Search for the cell housing the specified text and yield its [X, Y] center coordinate. 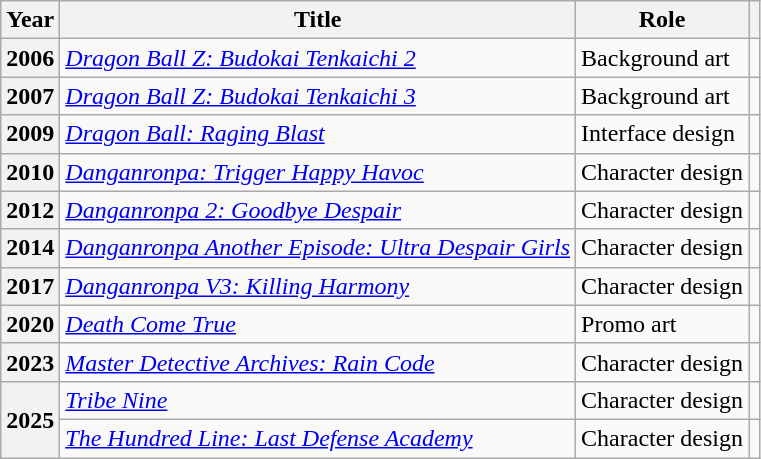
Tribe Nine [318, 400]
2010 [30, 172]
Title [318, 20]
Dragon Ball Z: Budokai Tenkaichi 2 [318, 58]
Master Detective Archives: Rain Code [318, 362]
2014 [30, 248]
The Hundred Line: Last Defense Academy [318, 438]
Role [662, 20]
Danganronpa: Trigger Happy Havoc [318, 172]
Death Come True [318, 324]
2007 [30, 96]
Dragon Ball Z: Budokai Tenkaichi 3 [318, 96]
2012 [30, 210]
Interface design [662, 134]
Year [30, 20]
Danganronpa 2: Goodbye Despair [318, 210]
Danganronpa Another Episode: Ultra Despair Girls [318, 248]
Danganronpa V3: Killing Harmony [318, 286]
Dragon Ball: Raging Blast [318, 134]
2023 [30, 362]
2017 [30, 286]
Promo art [662, 324]
2009 [30, 134]
2006 [30, 58]
2025 [30, 419]
2020 [30, 324]
